Capture the cell that displays the provided text and extract its (x, y) central coordinate. 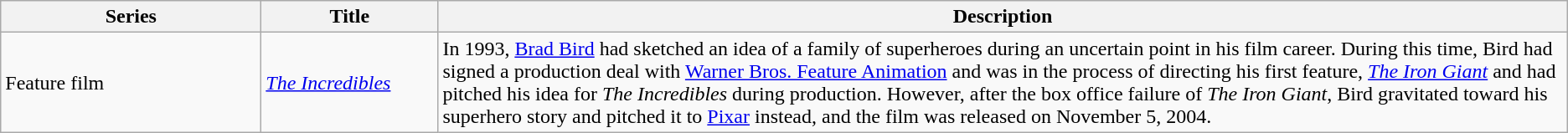
Feature film (131, 82)
Series (131, 17)
Description (1003, 17)
The Incredibles (350, 82)
Title (350, 17)
